Search for the cell housing the specified text and yield its (X, Y) center coordinate. 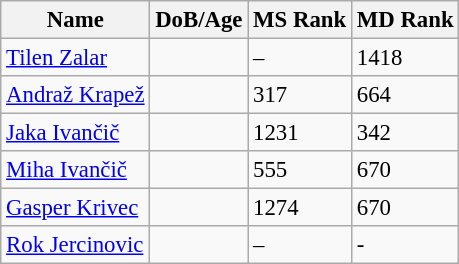
DoB/Age (199, 20)
Miha Ivančič (76, 170)
342 (404, 133)
MS Rank (300, 20)
664 (404, 95)
1231 (300, 133)
- (404, 245)
555 (300, 170)
Name (76, 20)
Gasper Krivec (76, 208)
Tilen Zalar (76, 58)
1418 (404, 58)
Jaka Ivančič (76, 133)
MD Rank (404, 20)
317 (300, 95)
1274 (300, 208)
Andraž Krapež (76, 95)
Rok Jercinovic (76, 245)
